Capture the cell that displays the provided text and extract its [x, y] central coordinate. 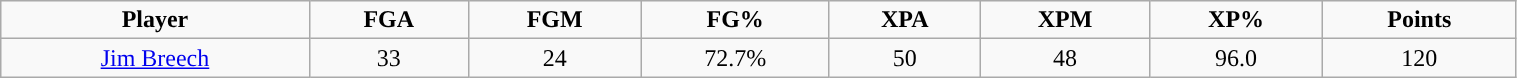
Player [155, 20]
33 [388, 58]
XPA [904, 20]
120 [1419, 58]
XPM [1064, 20]
FG% [735, 20]
Points [1419, 20]
XP% [1236, 20]
50 [904, 58]
FGM [554, 20]
Jim Breech [155, 58]
FGA [388, 20]
72.7% [735, 58]
48 [1064, 58]
24 [554, 58]
96.0 [1236, 58]
